Return (x, y) of the center of cell containing provided text 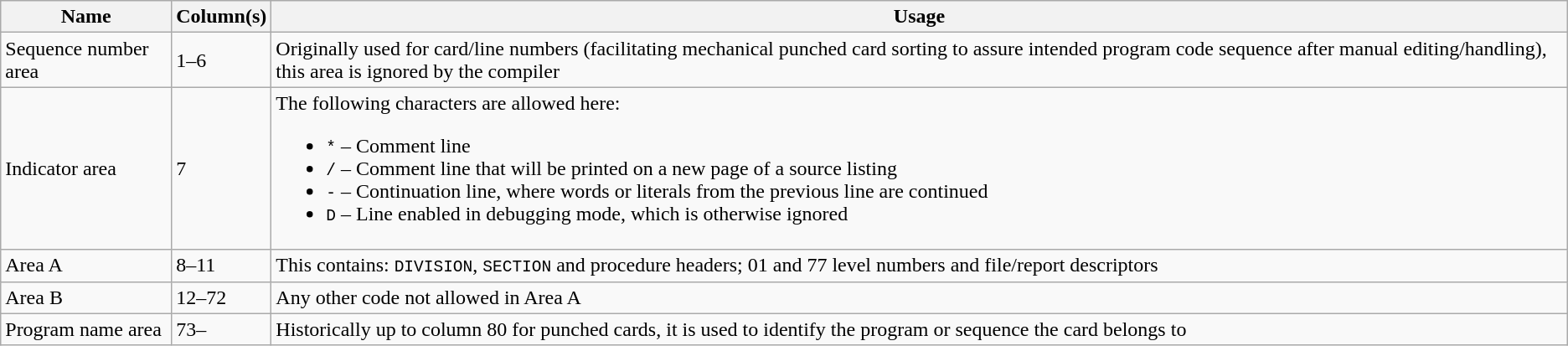
1–6 (221, 60)
12–72 (221, 297)
Indicator area (86, 168)
This contains: DIVISION, SECTION and procedure headers; 01 and 77 level numbers and file/report descriptors (920, 266)
Name (86, 17)
Historically up to column 80 for punched cards, it is used to identify the program or sequence the card belongs to (920, 329)
8–11 (221, 266)
Program name area (86, 329)
Any other code not allowed in Area A (920, 297)
Usage (920, 17)
Sequence number area (86, 60)
7 (221, 168)
73– (221, 329)
Area B (86, 297)
Column(s) (221, 17)
Area A (86, 266)
